Extract the (X, Y) coordinate from the center of the cell holding the provided text.  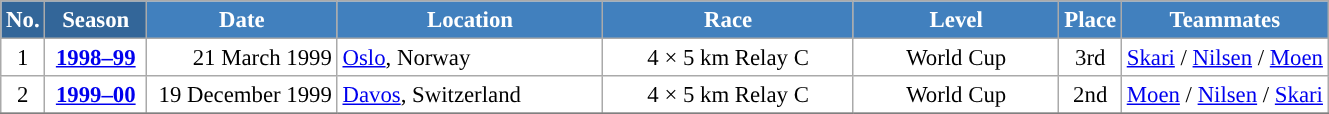
Season (96, 20)
Teammates (1224, 20)
Race (728, 20)
1998–99 (96, 58)
Davos, Switzerland (470, 95)
1 (23, 58)
3rd (1090, 58)
No. (23, 20)
Oslo, Norway (470, 58)
Moen / Nilsen / Skari (1224, 95)
2nd (1090, 95)
Date (242, 20)
21 March 1999 (242, 58)
Level (956, 20)
Location (470, 20)
Skari / Nilsen / Moen (1224, 58)
Place (1090, 20)
2 (23, 95)
1999–00 (96, 95)
19 December 1999 (242, 95)
